Determine the [x, y] coordinate at the center of the cell enclosing the given text.  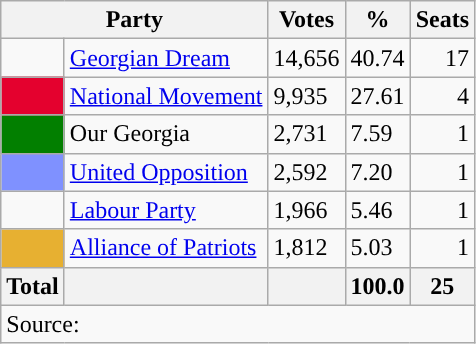
2,592 [306, 172]
9,935 [306, 96]
4 [442, 96]
Our Georgia [166, 134]
National Movement [166, 96]
2,731 [306, 134]
40.74 [378, 58]
Source: [238, 324]
Party [134, 20]
5.03 [378, 248]
17 [442, 58]
14,656 [306, 58]
1,812 [306, 248]
Votes [306, 20]
Labour Party [166, 210]
5.46 [378, 210]
United Opposition [166, 172]
Georgian Dream [166, 58]
7.20 [378, 172]
% [378, 20]
Total [33, 286]
1,966 [306, 210]
25 [442, 286]
100.0 [378, 286]
27.61 [378, 96]
7.59 [378, 134]
Alliance of Patriots [166, 248]
Seats [442, 20]
